Output the [X, Y] coordinate of the center of the cell containing the given text.  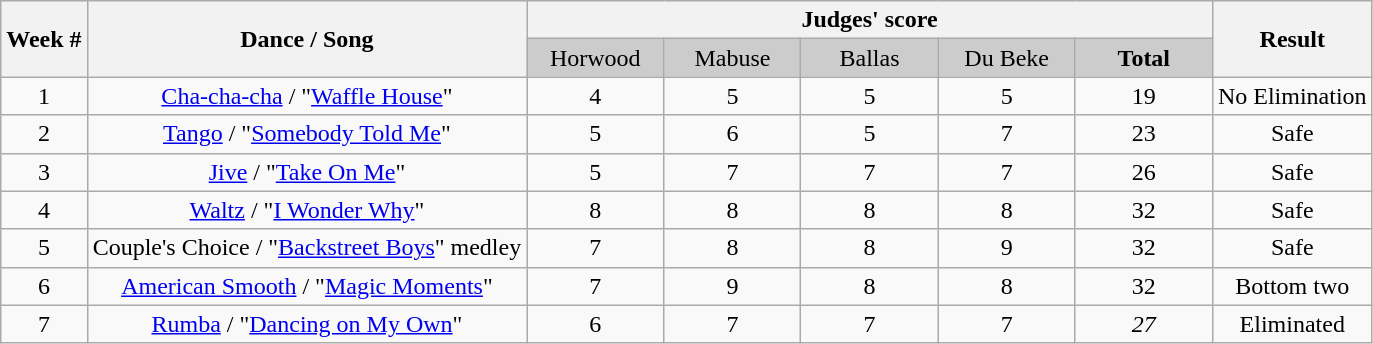
23 [1144, 134]
Judges' score [870, 20]
Total [1144, 58]
2 [44, 134]
19 [1144, 96]
Horwood [596, 58]
Result [1292, 39]
Rumba / "Dancing on My Own" [307, 324]
Couple's Choice / "Backstreet Boys" medley [307, 248]
Ballas [870, 58]
Mabuse [732, 58]
American Smooth / "Magic Moments" [307, 286]
Cha-cha-cha / "Waffle House" [307, 96]
1 [44, 96]
Bottom two [1292, 286]
Jive / "Take On Me" [307, 172]
No Elimination [1292, 96]
27 [1144, 324]
Eliminated [1292, 324]
Tango / "Somebody Told Me" [307, 134]
Du Beke [1006, 58]
Week # [44, 39]
26 [1144, 172]
3 [44, 172]
Waltz / "I Wonder Why" [307, 210]
Dance / Song [307, 39]
